Locate the cell with the specified text and output its (x, y) center coordinate. 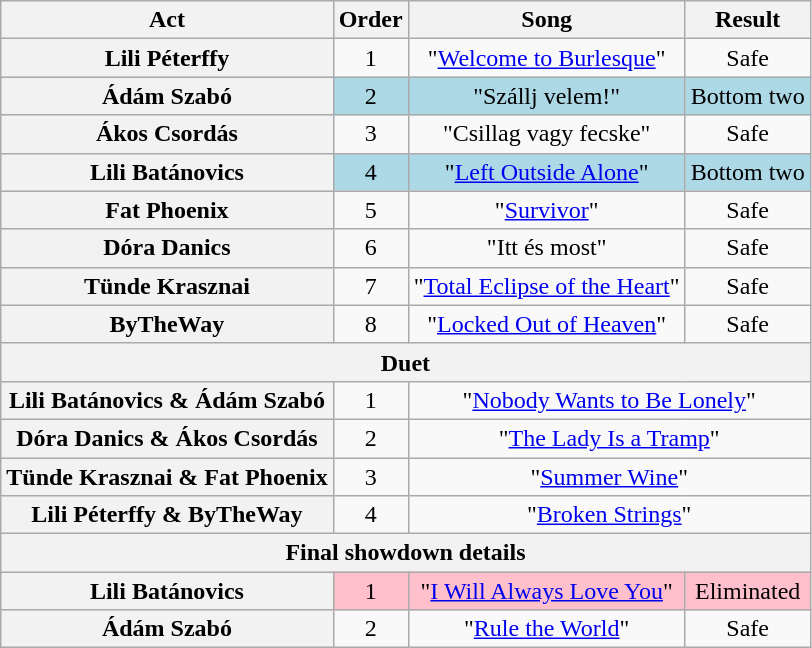
"Locked Out of Heaven" (546, 324)
"Summer Wine" (609, 477)
Order (370, 20)
"Broken Strings" (609, 515)
"The Lady Is a Tramp" (609, 438)
"Total Eclipse of the Heart" (546, 286)
Tünde Krasznai & Fat Phoenix (167, 477)
Ákos Csordás (167, 134)
5 (370, 210)
"Csillag vagy fecske" (546, 134)
Final showdown details (406, 553)
"Welcome to Burlesque" (546, 58)
"Nobody Wants to Be Lonely" (609, 400)
Lili Péterffy & ByTheWay (167, 515)
6 (370, 248)
"Rule the World" (546, 629)
"Left Outside Alone" (546, 172)
"Survivor" (546, 210)
Act (167, 20)
8 (370, 324)
Tünde Krasznai (167, 286)
Eliminated (748, 591)
7 (370, 286)
Fat Phoenix (167, 210)
Lili Batánovics & Ádám Szabó (167, 400)
Lili Péterffy (167, 58)
"I Will Always Love You" (546, 591)
Duet (406, 362)
Song (546, 20)
"Itt és most" (546, 248)
Dóra Danics & Ákos Csordás (167, 438)
Result (748, 20)
Dóra Danics (167, 248)
"Szállj velem!" (546, 96)
ByTheWay (167, 324)
